Search for the cell housing the specified text and yield its [X, Y] center coordinate. 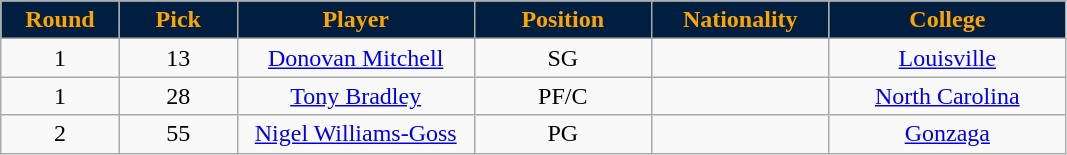
Pick [178, 20]
Nationality [740, 20]
Player [356, 20]
28 [178, 96]
Nigel Williams-Goss [356, 134]
13 [178, 58]
Position [562, 20]
North Carolina [948, 96]
Tony Bradley [356, 96]
2 [60, 134]
Round [60, 20]
PG [562, 134]
College [948, 20]
SG [562, 58]
PF/C [562, 96]
Donovan Mitchell [356, 58]
Louisville [948, 58]
Gonzaga [948, 134]
55 [178, 134]
